Return [x, y] of the center of cell containing provided text 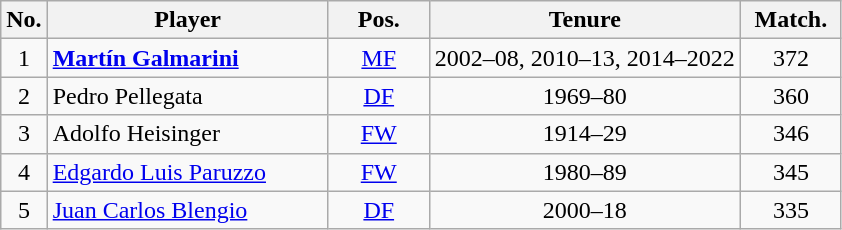
4 [24, 172]
MF [378, 58]
Player [188, 20]
1980–89 [584, 172]
1 [24, 58]
Adolfo Heisinger [188, 134]
2002–08, 2010–13, 2014–2022 [584, 58]
Match. [790, 20]
345 [790, 172]
Juan Carlos Blengio [188, 210]
5 [24, 210]
Edgardo Luis Paruzzo [188, 172]
Martín Galmarini [188, 58]
Pedro Pellegata [188, 96]
1969–80 [584, 96]
372 [790, 58]
335 [790, 210]
2 [24, 96]
No. [24, 20]
346 [790, 134]
Tenure [584, 20]
3 [24, 134]
Pos. [378, 20]
360 [790, 96]
1914–29 [584, 134]
2000–18 [584, 210]
